Detect which cell encompasses the target text, then output its (x, y) center coordinate. 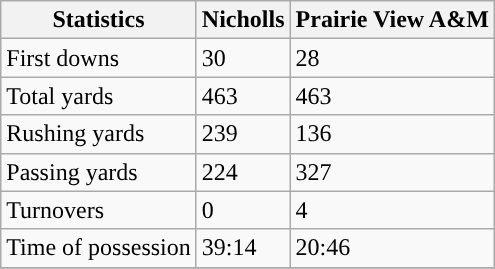
First downs (99, 58)
136 (392, 134)
Prairie View A&M (392, 20)
Nicholls (243, 20)
Turnovers (99, 210)
Rushing yards (99, 134)
Total yards (99, 96)
327 (392, 172)
28 (392, 58)
20:46 (392, 248)
30 (243, 58)
224 (243, 172)
0 (243, 210)
39:14 (243, 248)
Time of possession (99, 248)
Statistics (99, 20)
4 (392, 210)
Passing yards (99, 172)
239 (243, 134)
